Pinpoint the cell where the given text exists, returning its [x, y] midpoint coordinate. 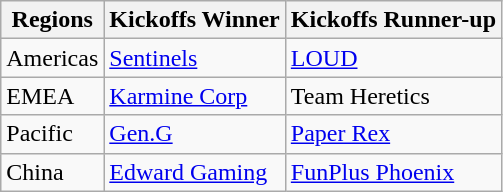
Gen.G [195, 134]
LOUD [393, 58]
Americas [52, 58]
Regions [52, 20]
China [52, 172]
Karmine Corp [195, 96]
Paper Rex [393, 134]
Edward Gaming [195, 172]
Team Heretics [393, 96]
Pacific [52, 134]
Kickoffs Winner [195, 20]
FunPlus Phoenix [393, 172]
EMEA [52, 96]
Kickoffs Runner-up [393, 20]
Sentinels [195, 58]
